Pinpoint the cell where the given text exists, returning its (X, Y) midpoint coordinate. 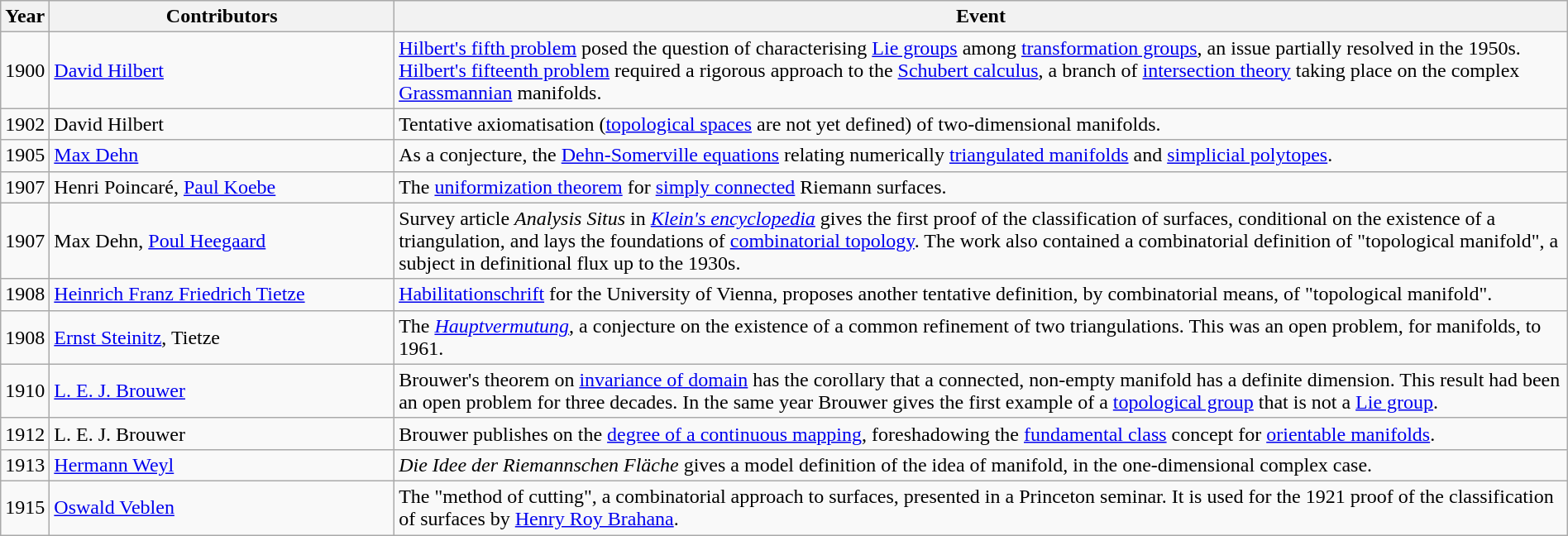
As a conjecture, the Dehn-Somerville equations relating numerically triangulated manifolds and simplicial polytopes. (981, 156)
Die Idee der Riemannschen Fläche gives a model definition of the idea of manifold, in the one-dimensional complex case. (981, 465)
Habilitationschrift for the University of Vienna, proposes another tentative definition, by combinatorial means, of "topological manifold". (981, 294)
1915 (25, 508)
1902 (25, 124)
Oswald Veblen (222, 508)
1900 (25, 70)
Ernst Steinitz, Tietze (222, 337)
The Hauptvermutung, a conjecture on the existence of a common refinement of two triangulations. This was an open problem, for manifolds, to 1961. (981, 337)
Event (981, 17)
Heinrich Franz Friedrich Tietze (222, 294)
Max Dehn (222, 156)
Brouwer publishes on the degree of a continuous mapping, foreshadowing the fundamental class concept for orientable manifolds. (981, 433)
Contributors (222, 17)
Year (25, 17)
Henri Poincaré, Paul Koebe (222, 187)
1905 (25, 156)
The uniformization theorem for simply connected Riemann surfaces. (981, 187)
Tentative axiomatisation (topological spaces are not yet defined) of two-dimensional manifolds. (981, 124)
Hermann Weyl (222, 465)
1910 (25, 390)
Max Dehn, Poul Heegaard (222, 241)
1913 (25, 465)
1912 (25, 433)
